Provide the (x, y) coordinate of the cell's center where the given text is located.  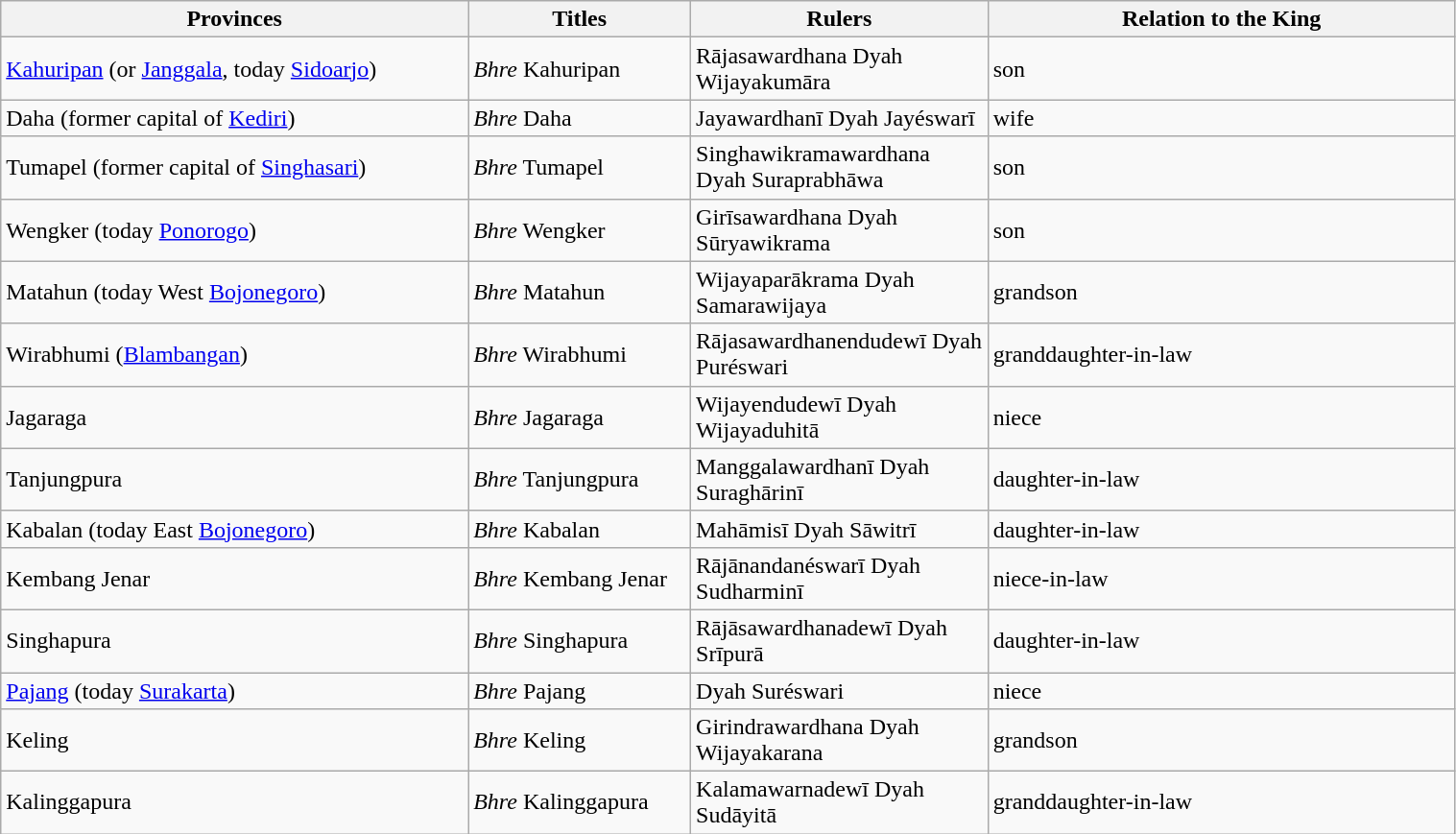
Bhre Wengker (580, 230)
Girindrawardhana Dyah Wijayakarana (840, 741)
Jagaraga (234, 417)
Singhawikramawardhana Dyah Suraprabhāwa (840, 167)
Matahun (today West Bojonegoro) (234, 292)
Kalamawarnadewī Dyah Sudāyitā (840, 802)
Titles (580, 19)
Bhre Keling (580, 741)
Bhre Kabalan (580, 529)
Rājasawardhanendudewī Dyah Puréswari (840, 355)
Bhre Kembang Jenar (580, 578)
wife (1221, 118)
Bhre Kahuripan (580, 69)
Kembang Jenar (234, 578)
Provinces (234, 19)
Wijayendudewī Dyah Wijayaduhitā (840, 417)
Relation to the King (1221, 19)
Mahāmisī Dyah Sāwitrī (840, 529)
Bhre Wirabhumi (580, 355)
Dyah Suréswari (840, 690)
Wirabhumi (Blambangan) (234, 355)
niece-in-law (1221, 578)
Rulers (840, 19)
Kahuripan (or Janggala, today Sidoarjo) (234, 69)
Jayawardhanī Dyah Jayéswarī (840, 118)
Bhre Kalinggapura (580, 802)
Girīsawardhana Dyah Sūryawikrama (840, 230)
Rājasawardhana Dyah Wijayakumāra (840, 69)
Pajang (today Surakarta) (234, 690)
Bhre Matahun (580, 292)
Kalinggapura (234, 802)
Wijayaparākrama Dyah Samarawijaya (840, 292)
Rājāsawardhanadewī Dyah Srīpurā (840, 641)
Keling (234, 741)
Manggalawardhanī Dyah Suraghārinī (840, 480)
Tanjungpura (234, 480)
Rājānandanéswarī Dyah Sudharminī (840, 578)
Kabalan (today East Bojonegoro) (234, 529)
Singhapura (234, 641)
Bhre Singhapura (580, 641)
Wengker (today Ponorogo) (234, 230)
Bhre Tanjungpura (580, 480)
Daha (former capital of Kediri) (234, 118)
Bhre Tumapel (580, 167)
Bhre Pajang (580, 690)
Bhre Daha (580, 118)
Bhre Jagaraga (580, 417)
Tumapel (former capital of Singhasari) (234, 167)
